Capture the cell that displays the provided text and extract its (X, Y) central coordinate. 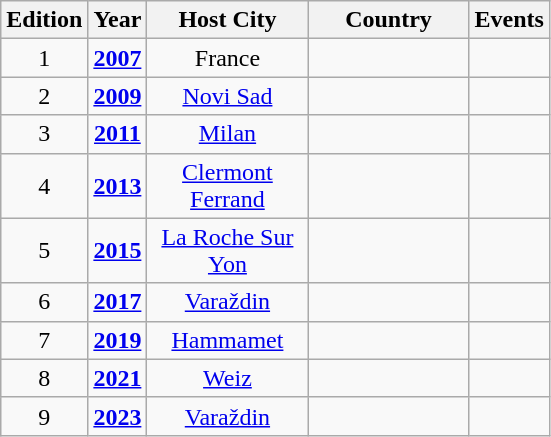
1 (44, 58)
4 (44, 186)
Weiz (228, 378)
Clermont Ferrand (228, 186)
Host City (228, 20)
2015 (118, 250)
9 (44, 416)
Country (388, 20)
2019 (118, 340)
Edition (44, 20)
2017 (118, 302)
3 (44, 134)
2011 (118, 134)
5 (44, 250)
2009 (118, 96)
2013 (118, 186)
8 (44, 378)
La Roche Sur Yon (228, 250)
6 (44, 302)
France (228, 58)
7 (44, 340)
2007 (118, 58)
Hammamet (228, 340)
2023 (118, 416)
2021 (118, 378)
2 (44, 96)
Novi Sad (228, 96)
Milan (228, 134)
Events (509, 20)
Year (118, 20)
